Output the [x, y] coordinate of the center of the cell containing the given text.  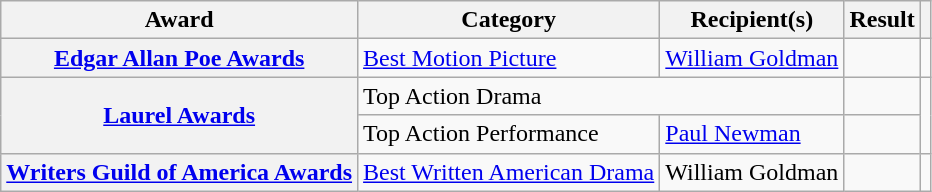
Award [180, 20]
Best Motion Picture [509, 58]
Edgar Allan Poe Awards [180, 58]
Category [509, 20]
Laurel Awards [180, 115]
Best Written American Drama [509, 172]
Paul Newman [752, 134]
Top Action Drama [601, 96]
Recipient(s) [752, 20]
Top Action Performance [509, 134]
Writers Guild of America Awards [180, 172]
Result [882, 20]
